Capture the cell that displays the provided text and extract its (x, y) central coordinate. 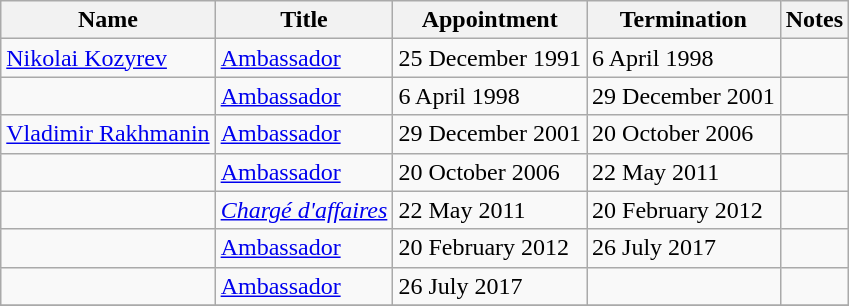
25 December 1991 (490, 58)
Title (304, 20)
Notes (814, 20)
Chargé d'affaires (304, 210)
Name (108, 20)
Appointment (490, 20)
Termination (684, 20)
Vladimir Rakhmanin (108, 134)
Nikolai Kozyrev (108, 58)
